For the text-containing cell, return its midpoint in [x, y] coordinate format. 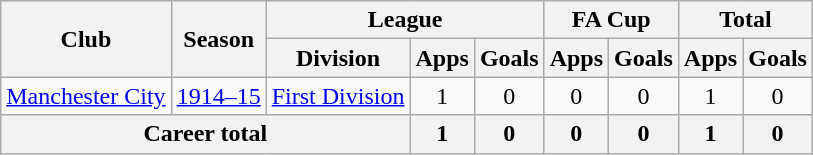
Division [338, 58]
Manchester City [86, 96]
Season [218, 39]
FA Cup [611, 20]
First Division [338, 96]
League [405, 20]
Career total [206, 134]
Total [745, 20]
Club [86, 39]
1914–15 [218, 96]
